Provide the (x, y) coordinate of the cell's center where the given text is located.  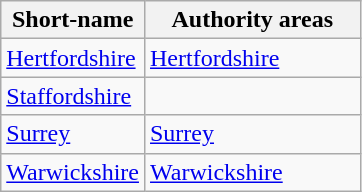
Staffordshire (73, 96)
Short-name (73, 20)
Authority areas (252, 20)
